Provide the (X, Y) coordinate of the cell's center where the given text is located.  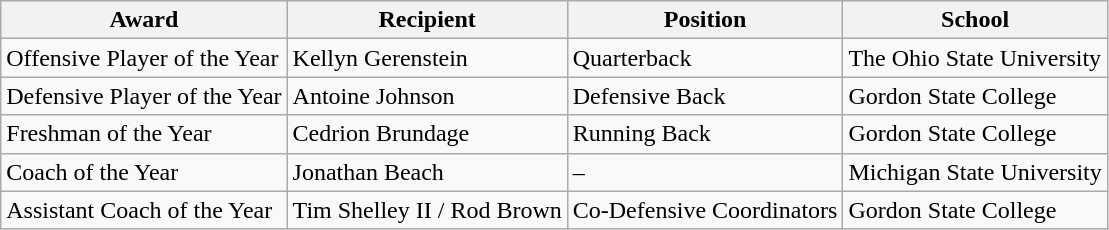
Position (705, 20)
Award (144, 20)
Coach of the Year (144, 172)
Cedrion Brundage (427, 134)
Michigan State University (975, 172)
Jonathan Beach (427, 172)
Recipient (427, 20)
Quarterback (705, 58)
Offensive Player of the Year (144, 58)
School (975, 20)
Antoine Johnson (427, 96)
Freshman of the Year (144, 134)
Kellyn Gerenstein (427, 58)
Co-Defensive Coordinators (705, 210)
Assistant Coach of the Year (144, 210)
Tim Shelley II / Rod Brown (427, 210)
The Ohio State University (975, 58)
Defensive Player of the Year (144, 96)
Defensive Back (705, 96)
– (705, 172)
Running Back (705, 134)
